Return the [x, y] coordinate for the center point of the cell that contains the specified text.  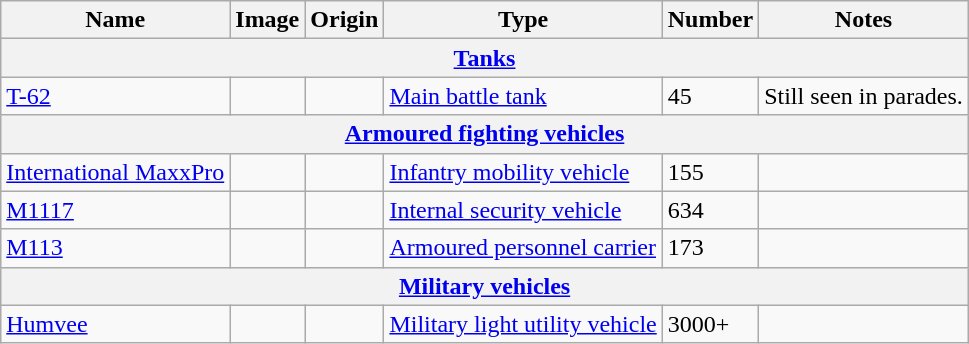
M1117 [116, 210]
Name [116, 20]
3000+ [710, 324]
Infantry mobility vehicle [523, 172]
Notes [864, 20]
Armoured personnel carrier [523, 248]
155 [710, 172]
Military vehicles [485, 286]
Humvee [116, 324]
Origin [344, 20]
Internal security vehicle [523, 210]
634 [710, 210]
Tanks [485, 58]
173 [710, 248]
Image [268, 20]
Number [710, 20]
Armoured fighting vehicles [485, 134]
Still seen in parades. [864, 96]
45 [710, 96]
International MaxxPro [116, 172]
Main battle tank [523, 96]
T-62 [116, 96]
Type [523, 20]
Military light utility vehicle [523, 324]
M113 [116, 248]
